Return (X, Y) of the center of cell containing provided text 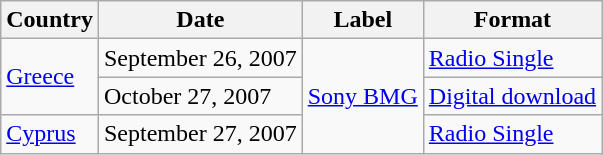
October 27, 2007 (200, 96)
Date (200, 20)
September 27, 2007 (200, 134)
Greece (50, 77)
Digital download (512, 96)
Country (50, 20)
Cyprus (50, 134)
Sony BMG (362, 96)
Label (362, 20)
Format (512, 20)
September 26, 2007 (200, 58)
